Find where the given text appears and provide that cell's center as [x, y] coordinate. 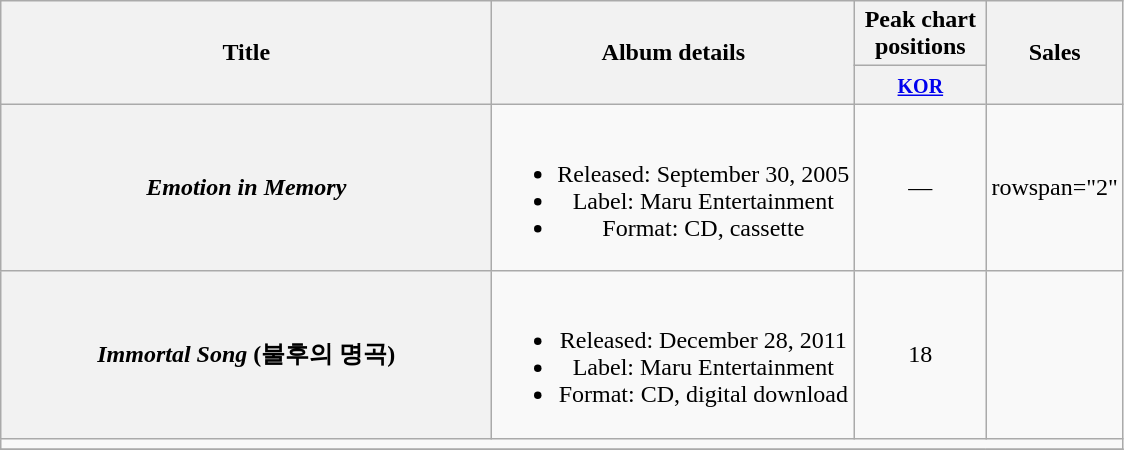
Released: December 28, 2011Label: Maru EntertainmentFormat: CD, digital download [674, 354]
rowspan="2" [1055, 188]
18 [920, 354]
Immortal Song (불후의 명곡) [246, 354]
Title [246, 52]
Released: September 30, 2005Label: Maru EntertainmentFormat: CD, cassette [674, 188]
Sales [1055, 52]
— [920, 188]
Peak chart positions [920, 34]
Album details [674, 52]
Emotion in Memory [246, 188]
KOR [920, 85]
